Pinpoint the cell where the given text exists, returning its [x, y] midpoint coordinate. 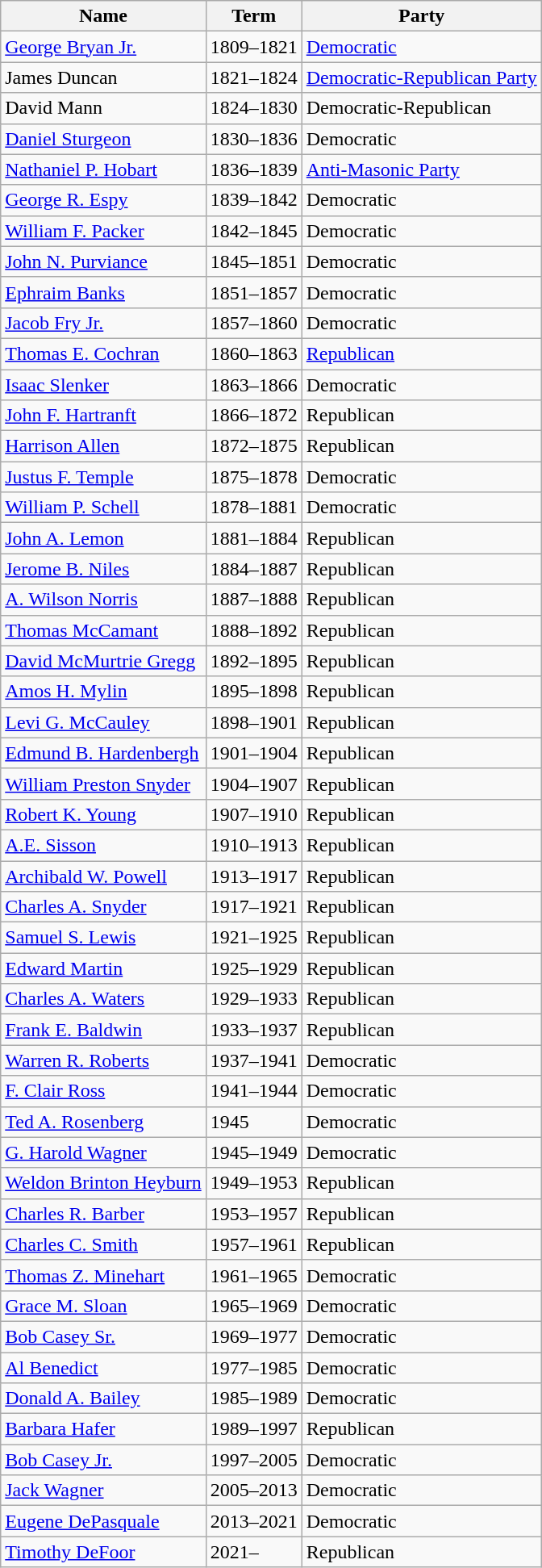
John A. Lemon [103, 538]
1888–1892 [253, 630]
Anti-Masonic Party [421, 169]
Charles R. Barber [103, 1214]
1957–1961 [253, 1244]
1985–1989 [253, 1399]
2021– [253, 1552]
1872–1875 [253, 446]
1857–1860 [253, 323]
William Preston Snyder [103, 784]
1933–1937 [253, 1030]
David Mann [103, 108]
Robert K. Young [103, 814]
Nathaniel P. Hobart [103, 169]
James Duncan [103, 77]
Bob Casey Jr. [103, 1460]
Charles A. Waters [103, 999]
1839–1842 [253, 200]
1989–1997 [253, 1429]
David McMurtrie Gregg [103, 661]
1821–1824 [253, 77]
1887–1888 [253, 600]
Al Benedict [103, 1368]
1901–1904 [253, 753]
1892–1895 [253, 661]
1925–1929 [253, 968]
George R. Espy [103, 200]
1898–1901 [253, 722]
John N. Purviance [103, 261]
1961–1965 [253, 1275]
Party [421, 16]
Weldon Brinton Heyburn [103, 1183]
1842–1845 [253, 231]
1969–1977 [253, 1336]
Charles A. Snyder [103, 907]
Term [253, 16]
Charles C. Smith [103, 1244]
Levi G. McCauley [103, 722]
1917–1921 [253, 907]
1860–1863 [253, 353]
John F. Hartranft [103, 416]
Jacob Fry Jr. [103, 323]
Bob Casey Sr. [103, 1336]
1845–1851 [253, 261]
Warren R. Roberts [103, 1060]
A.E. Sisson [103, 845]
Jack Wagner [103, 1491]
1945–1949 [253, 1152]
1904–1907 [253, 784]
2005–2013 [253, 1491]
Edward Martin [103, 968]
Donald A. Bailey [103, 1399]
Ted A. Rosenberg [103, 1122]
1863–1866 [253, 385]
1907–1910 [253, 814]
Jerome B. Niles [103, 569]
Democratic-Republican Party [421, 77]
1878–1881 [253, 508]
2013–2021 [253, 1521]
1830–1836 [253, 139]
Ephraim Banks [103, 292]
William P. Schell [103, 508]
1945 [253, 1122]
1941–1944 [253, 1091]
F. Clair Ross [103, 1091]
G. Harold Wagner [103, 1152]
Harrison Allen [103, 446]
Justus F. Temple [103, 477]
Grace M. Sloan [103, 1306]
Thomas McCamant [103, 630]
1824–1830 [253, 108]
Amos H. Mylin [103, 692]
1949–1953 [253, 1183]
Thomas E. Cochran [103, 353]
1913–1917 [253, 876]
Isaac Slenker [103, 385]
Daniel Sturgeon [103, 139]
1875–1878 [253, 477]
Timothy DeFoor [103, 1552]
William F. Packer [103, 231]
1895–1898 [253, 692]
Samuel S. Lewis [103, 938]
1977–1985 [253, 1368]
1884–1887 [253, 569]
1836–1839 [253, 169]
Frank E. Baldwin [103, 1030]
Thomas Z. Minehart [103, 1275]
1866–1872 [253, 416]
1809–1821 [253, 47]
Eugene DePasquale [103, 1521]
1965–1969 [253, 1306]
Name [103, 16]
1851–1857 [253, 292]
Archibald W. Powell [103, 876]
1929–1933 [253, 999]
1881–1884 [253, 538]
A. Wilson Norris [103, 600]
1921–1925 [253, 938]
Edmund B. Hardenbergh [103, 753]
Barbara Hafer [103, 1429]
Democratic-Republican [421, 108]
1937–1941 [253, 1060]
George Bryan Jr. [103, 47]
1910–1913 [253, 845]
1997–2005 [253, 1460]
1953–1957 [253, 1214]
